Determine the [x, y] coordinate at the center of the cell enclosing the given text.  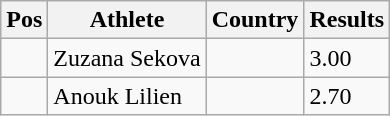
Anouk Lilien [127, 96]
Pos [24, 20]
Country [255, 20]
Results [347, 20]
Zuzana Sekova [127, 58]
3.00 [347, 58]
2.70 [347, 96]
Athlete [127, 20]
